For the text-containing cell, return its midpoint in [x, y] coordinate format. 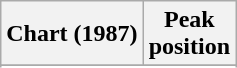
Chart (1987) [72, 34]
Peakposition [189, 34]
